Search for the cell housing the specified text and yield its (x, y) center coordinate. 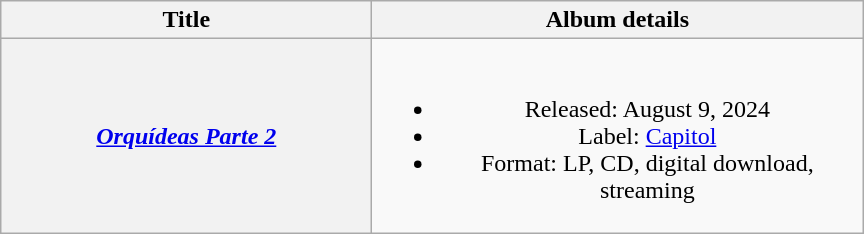
Album details (618, 20)
Released: August 9, 2024Label: CapitolFormat: LP, CD, digital download, streaming (618, 136)
Title (186, 20)
Orquídeas Parte 2 (186, 136)
